Extract the (x, y) coordinate from the center of the cell holding the provided text.  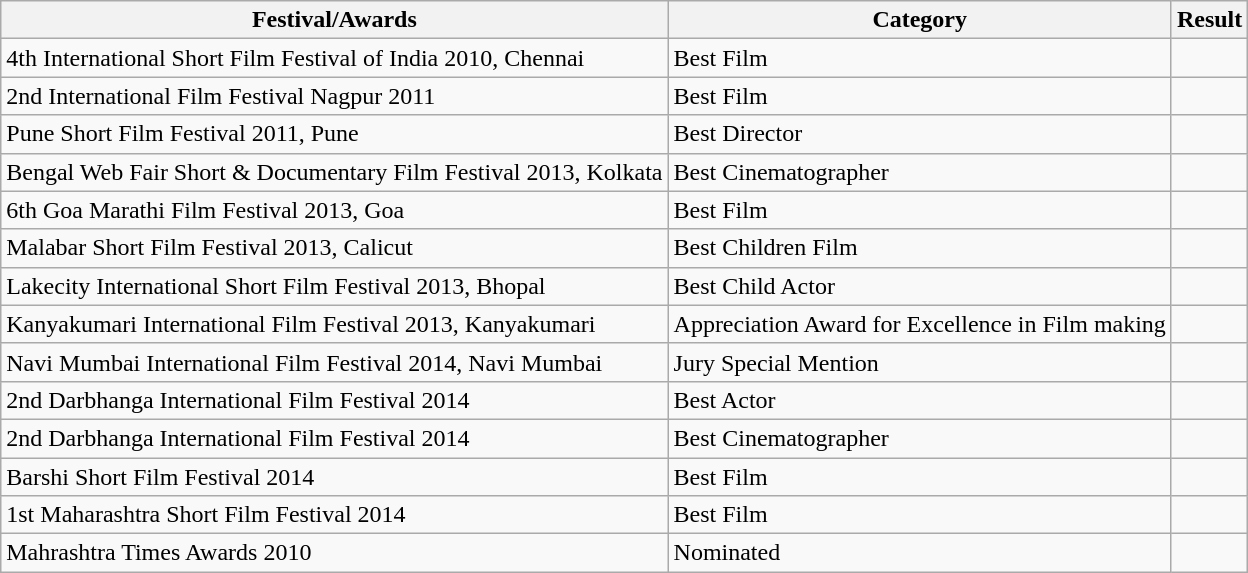
Best Actor (920, 400)
Lakecity International Short Film Festival 2013, Bhopal (334, 286)
Malabar Short Film Festival 2013, Calicut (334, 248)
Pune Short Film Festival 2011, Pune (334, 134)
Best Director (920, 134)
Festival/Awards (334, 20)
4th International Short Film Festival of India 2010, Chennai (334, 58)
Bengal Web Fair Short & Documentary Film Festival 2013, Kolkata (334, 172)
Nominated (920, 553)
Jury Special Mention (920, 362)
Barshi Short Film Festival 2014 (334, 477)
Navi Mumbai International Film Festival 2014, Navi Mumbai (334, 362)
6th Goa Marathi Film Festival 2013, Goa (334, 210)
Category (920, 20)
1st Maharashtra Short Film Festival 2014 (334, 515)
Result (1209, 20)
Kanyakumari International Film Festival 2013, Kanyakumari (334, 324)
Best Children Film (920, 248)
Mahrashtra Times Awards 2010 (334, 553)
Best Child Actor (920, 286)
2nd International Film Festival Nagpur 2011 (334, 96)
Appreciation Award for Excellence in Film making (920, 324)
